From the cell containing the given text, extract its center point as (X, Y) coordinate. 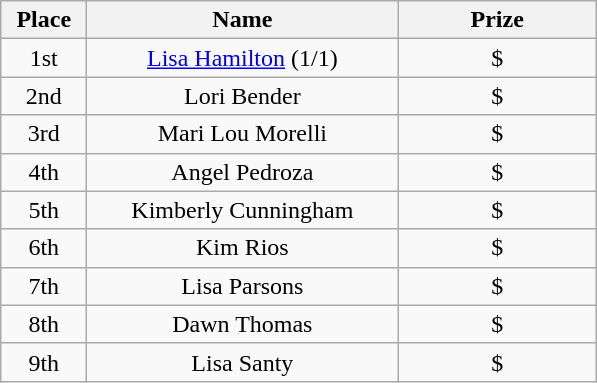
Prize (498, 20)
5th (44, 210)
Kim Rios (242, 248)
6th (44, 248)
Kimberly Cunningham (242, 210)
4th (44, 172)
2nd (44, 96)
Lisa Santy (242, 362)
3rd (44, 134)
Place (44, 20)
Dawn Thomas (242, 324)
Lisa Parsons (242, 286)
7th (44, 286)
1st (44, 58)
Lisa Hamilton (1/1) (242, 58)
8th (44, 324)
9th (44, 362)
Angel Pedroza (242, 172)
Mari Lou Morelli (242, 134)
Name (242, 20)
Lori Bender (242, 96)
